Return the [x, y] coordinate for the center point of the cell that contains the specified text.  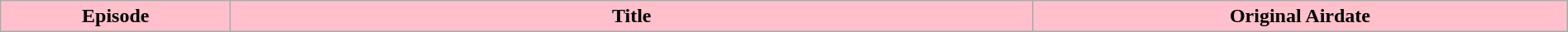
Original Airdate [1300, 16]
Episode [116, 16]
Title [632, 16]
